Return the [x, y] coordinate for the center point of the cell that contains the specified text.  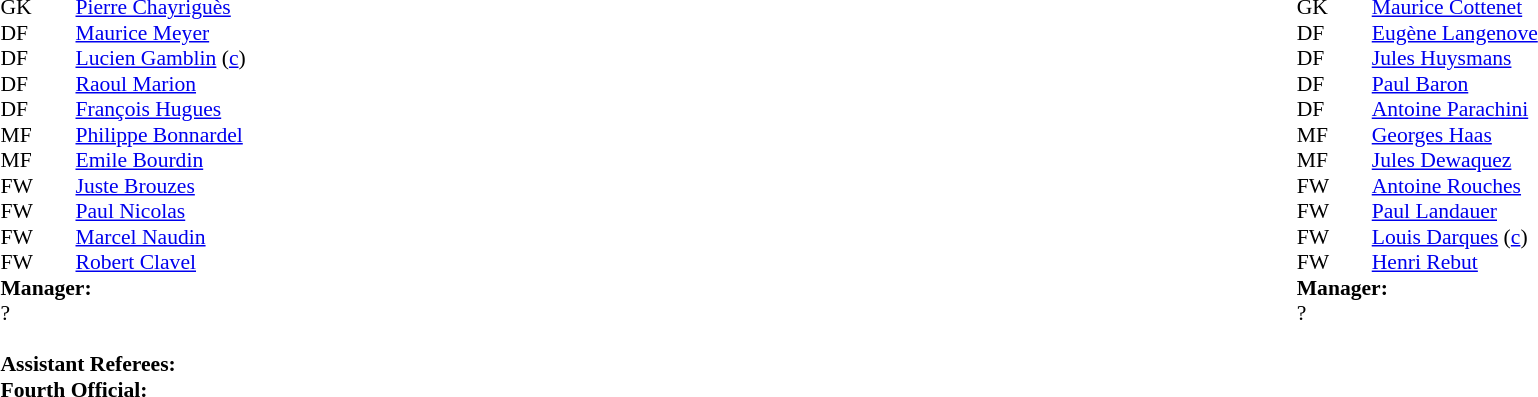
Jules Huysmans [1455, 59]
Emile Bourdin [161, 161]
Philippe Bonnardel [161, 135]
Paul Landauer [1455, 211]
Juste Brouzes [161, 186]
? [1418, 313]
Robert Clavel [161, 263]
Lucien Gamblin (c) [161, 59]
Raoul Marion [161, 84]
Paul Nicolas [161, 211]
François Hugues [161, 109]
Georges Haas [1455, 135]
Louis Darques (c) [1455, 237]
Paul Baron [1455, 84]
Eugène Langenove [1455, 33]
Antoine Parachini [1455, 109]
Marcel Naudin [161, 237]
Jules Dewaquez [1455, 161]
Maurice Meyer [161, 33]
Antoine Rouches [1455, 186]
Henri Rebut [1455, 263]
